Capture the cell that displays the provided text and extract its (X, Y) central coordinate. 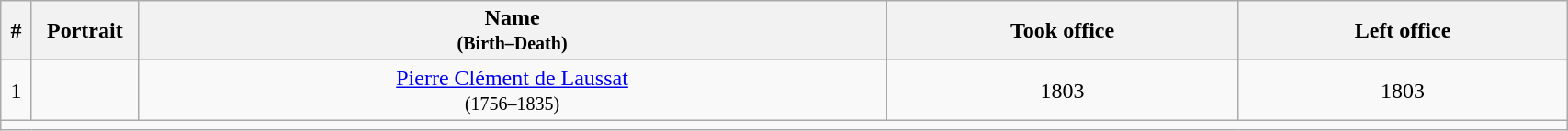
# (17, 31)
Name(Birth–Death) (512, 31)
1 (17, 90)
Pierre Clément de Laussat(1756–1835) (512, 90)
Took office (1063, 31)
Left office (1402, 31)
Portrait (85, 31)
